From the cell containing the given text, extract its center point as (x, y) coordinate. 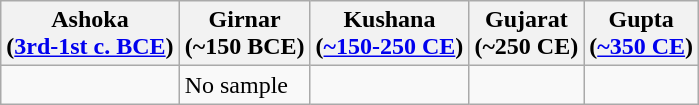
Gujarat(~250 CE) (526, 34)
Girnar(~150 BCE) (244, 34)
Ashoka(3rd-1st c. BCE) (90, 34)
Gupta(~350 CE) (642, 34)
No sample (244, 85)
Kushana(~150-250 CE) (390, 34)
